Scan for the cell matching the given text and deliver its (X, Y) coordinate at center. 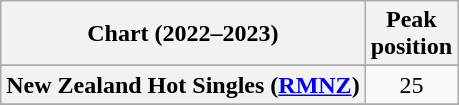
Chart (2022–2023) (183, 34)
Peakposition (411, 34)
25 (411, 85)
New Zealand Hot Singles (RMNZ) (183, 85)
